Output the [x, y] coordinate of the center of the cell containing the given text.  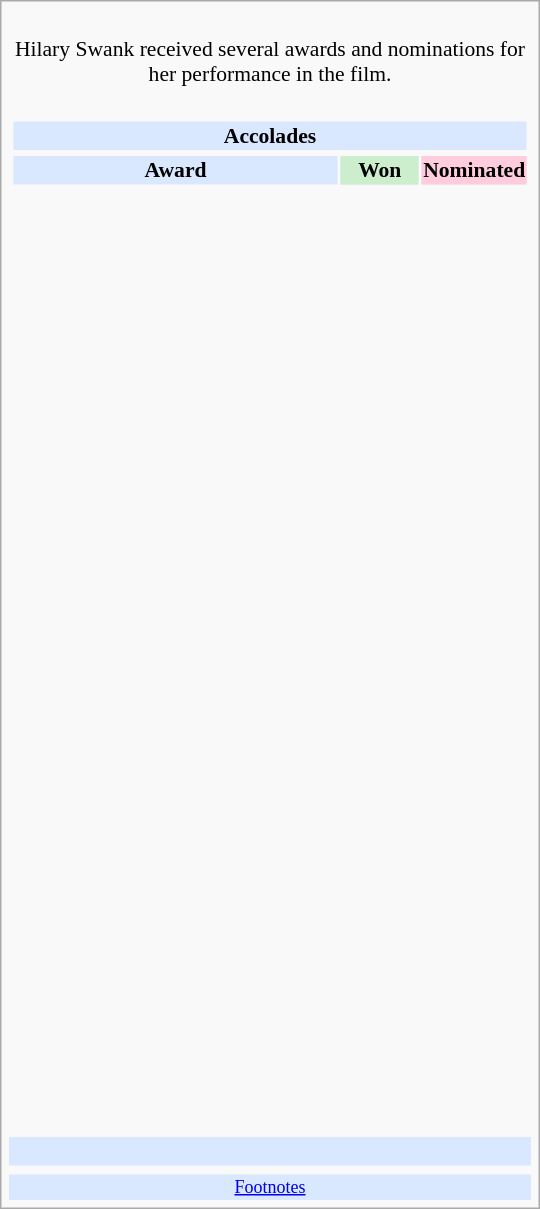
Nominated [474, 170]
Accolades Award Won Nominated [270, 612]
Hilary Swank received several awards and nominations for her performance in the film. [270, 49]
Won [380, 170]
Footnotes [270, 1187]
Accolades [270, 135]
Award [175, 170]
